For the text-containing cell, return its midpoint in [X, Y] coordinate format. 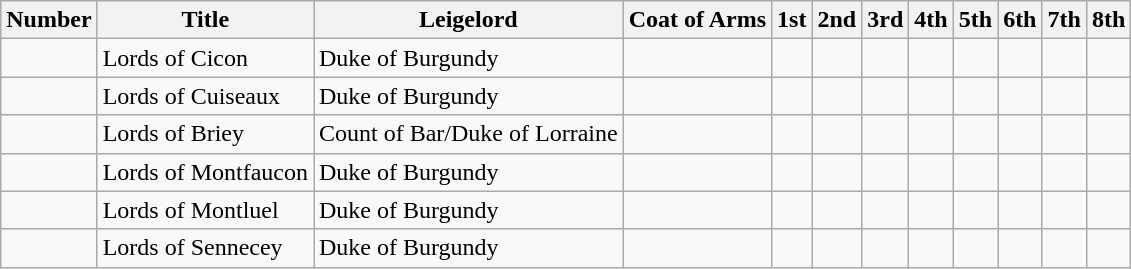
Lords of Briey [205, 134]
Leigelord [469, 20]
Lords of Montluel [205, 210]
3rd [886, 20]
Lords of Cuiseaux [205, 96]
5th [975, 20]
6th [1020, 20]
8th [1108, 20]
1st [792, 20]
Number [49, 20]
Lords of Montfaucon [205, 172]
7th [1064, 20]
Count of Bar/Duke of Lorraine [469, 134]
Title [205, 20]
4th [931, 20]
Coat of Arms [697, 20]
Lords of Cicon [205, 58]
Lords of Sennecey [205, 248]
2nd [837, 20]
